Output the (x, y) coordinate of the center of the cell containing the given text.  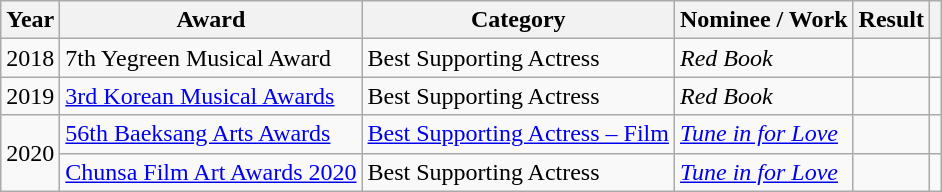
Result (891, 20)
Chunsa Film Art Awards 2020 (211, 172)
7th Yegreen Musical Award (211, 58)
Nominee / Work (764, 20)
Category (518, 20)
Award (211, 20)
56th Baeksang Arts Awards (211, 134)
2018 (30, 58)
2019 (30, 96)
2020 (30, 153)
3rd Korean Musical Awards (211, 96)
Best Supporting Actress – Film (518, 134)
Year (30, 20)
